Extract the (X, Y) coordinate from the center of the cell holding the provided text.  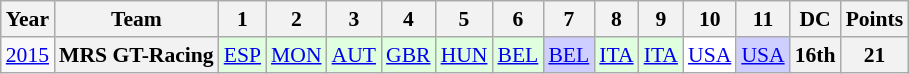
10 (710, 19)
GBR (408, 55)
6 (518, 19)
11 (762, 19)
2 (296, 19)
4 (408, 19)
16th (816, 55)
3 (354, 19)
MON (296, 55)
8 (616, 19)
ESP (242, 55)
9 (661, 19)
Year (28, 19)
AUT (354, 55)
MRS GT-Racing (136, 55)
7 (568, 19)
2015 (28, 55)
HUN (464, 55)
Team (136, 19)
21 (875, 55)
5 (464, 19)
1 (242, 19)
Points (875, 19)
DC (816, 19)
